From the cell containing the given text, extract its center point as [X, Y] coordinate. 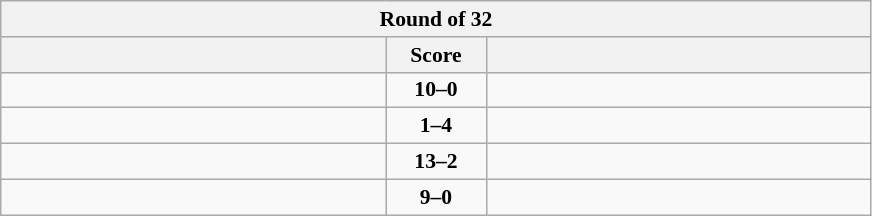
1–4 [436, 126]
13–2 [436, 162]
Score [436, 55]
Round of 32 [436, 19]
9–0 [436, 197]
10–0 [436, 90]
